For the text-containing cell, return its midpoint in [x, y] coordinate format. 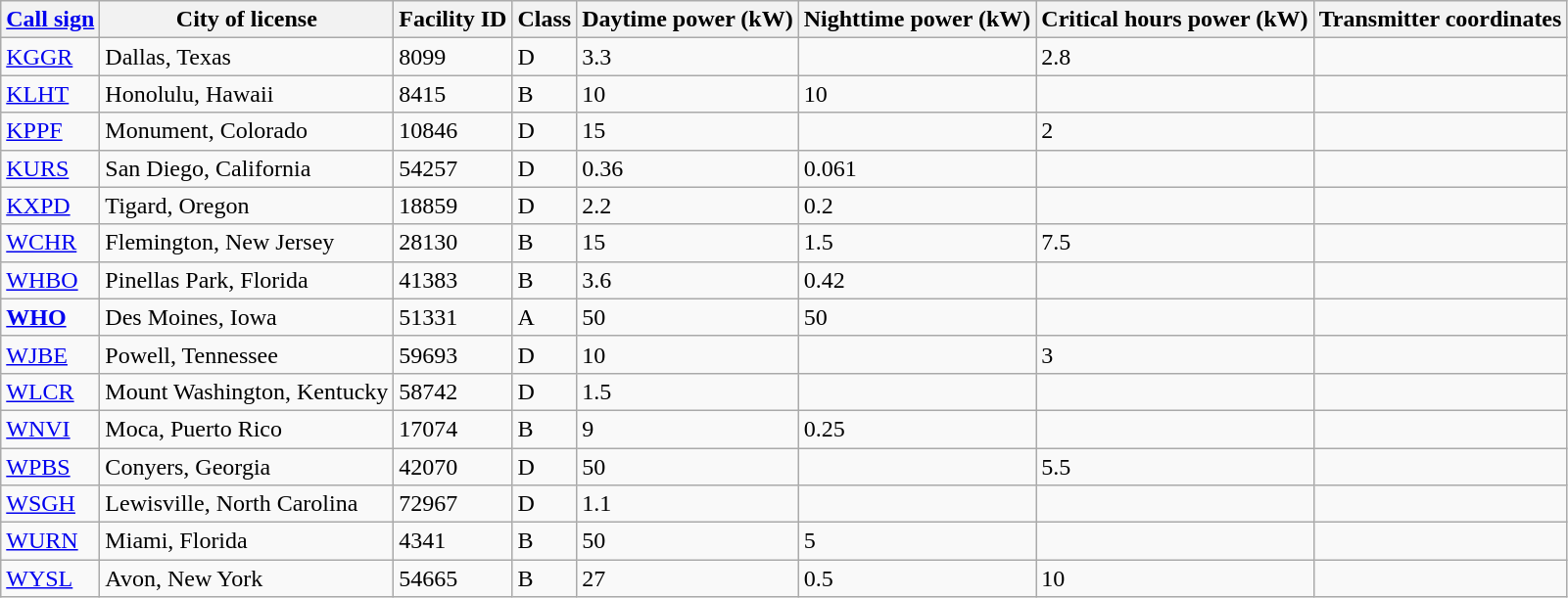
KGGR [51, 57]
0.2 [917, 206]
3.3 [688, 57]
City of license [247, 20]
59693 [452, 354]
17074 [452, 429]
2.8 [1175, 57]
WPBS [51, 467]
WJBE [51, 354]
Tigard, Oregon [247, 206]
KURS [51, 168]
0.36 [688, 168]
WNVI [51, 429]
Miami, Florida [247, 541]
0.061 [917, 168]
54665 [452, 578]
WHBO [51, 280]
WCHR [51, 243]
Dallas, Texas [247, 57]
0.5 [917, 578]
WHO [51, 317]
18859 [452, 206]
A [545, 317]
8099 [452, 57]
1.1 [688, 504]
42070 [452, 467]
WURN [51, 541]
Critical hours power (kW) [1175, 20]
2.2 [688, 206]
KPPF [51, 131]
72967 [452, 504]
WLCR [51, 391]
Facility ID [452, 20]
0.25 [917, 429]
WSGH [51, 504]
10846 [452, 131]
4341 [452, 541]
Monument, Colorado [247, 131]
0.42 [917, 280]
Mount Washington, Kentucky [247, 391]
Daytime power (kW) [688, 20]
KXPD [51, 206]
51331 [452, 317]
54257 [452, 168]
41383 [452, 280]
Call sign [51, 20]
Transmitter coordinates [1440, 20]
3.6 [688, 280]
KLHT [51, 94]
Moca, Puerto Rico [247, 429]
8415 [452, 94]
3 [1175, 354]
Nighttime power (kW) [917, 20]
5.5 [1175, 467]
Class [545, 20]
Pinellas Park, Florida [247, 280]
WYSL [51, 578]
5 [917, 541]
28130 [452, 243]
58742 [452, 391]
7.5 [1175, 243]
Des Moines, Iowa [247, 317]
Conyers, Georgia [247, 467]
9 [688, 429]
Powell, Tennessee [247, 354]
Avon, New York [247, 578]
27 [688, 578]
Lewisville, North Carolina [247, 504]
Honolulu, Hawaii [247, 94]
2 [1175, 131]
Flemington, New Jersey [247, 243]
San Diego, California [247, 168]
